Search for the cell housing the specified text and yield its [x, y] center coordinate. 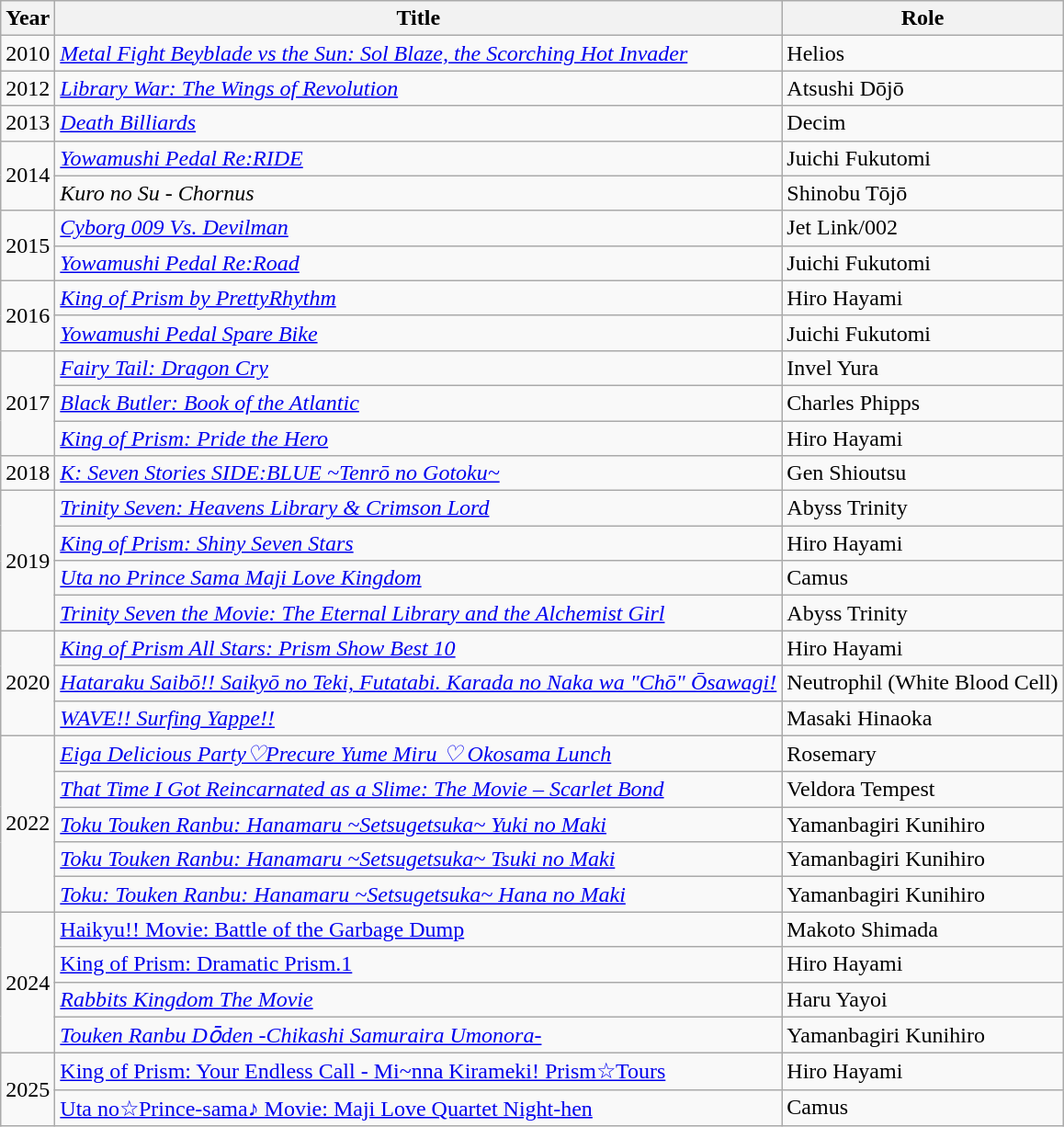
Year [28, 18]
Touken Ranbu Dо̄den -Chikashi Samuraira Umonora- [419, 1035]
Haru Yayoi [923, 999]
2018 [28, 473]
Helios [923, 53]
King of Prism: Your Endless Call - Mi~nna Kirameki! Prism☆Tours [419, 1072]
King of Prism: Pride the Hero [419, 438]
Veldora Tempest [923, 790]
2013 [28, 123]
Masaki Hinaoka [923, 718]
WAVE!! Surfing Yappe!! [419, 718]
Charles Phipps [923, 403]
King of Prism: Dramatic Prism.1 [419, 964]
Uta no Prince Sama Maji Love Kingdom [419, 578]
Title [419, 18]
Haikyu!! Movie: Battle of the Garbage Dump [419, 929]
Decim [923, 123]
Death Billiards [419, 123]
2016 [28, 315]
Yowamushi Pedal Spare Bike [419, 333]
Rosemary [923, 754]
Toku Touken Ranbu: Hanamaru ~Setsugetsuka~ Yuki no Maki [419, 825]
Fairy Tail: Dragon Cry [419, 368]
Trinity Seven the Movie: The Eternal Library and the Alchemist Girl [419, 613]
2024 [28, 983]
Rabbits Kingdom The Movie [419, 999]
2015 [28, 245]
Gen Shioutsu [923, 473]
Makoto Shimada [923, 929]
K: Seven Stories SIDE:BLUE ~Tenrō no Gotoku~ [419, 473]
Trinity Seven: Heavens Library & Crimson Lord [419, 508]
Black Butler: Book of the Atlantic [419, 403]
Cyborg 009 Vs. Devilman [419, 228]
That Time I Got Reincarnated as a Slime: The Movie – Scarlet Bond [419, 790]
Library War: The Wings of Revolution [419, 88]
Toku Touken Ranbu: Hanamaru ~Setsugetsuka~ Tsuki no Maki [419, 859]
Shinobu Tōjō [923, 193]
2020 [28, 683]
Yowamushi Pedal Re:Road [419, 263]
Toku: Touken Ranbu: Hanamaru ~Setsugetsuka~ Hana no Maki [419, 894]
Atsushi Dōjō [923, 88]
2017 [28, 403]
King of Prism: Shiny Seven Stars [419, 543]
Role [923, 18]
2019 [28, 561]
Neutrophil (White Blood Cell) [923, 683]
Eiga Delicious Party♡Precure Yume Miru ♡ Okosama Lunch [419, 754]
Yowamushi Pedal Re:RIDE [419, 158]
Jet Link/002 [923, 228]
2010 [28, 53]
Invel Yura [923, 368]
Hataraku Saibō!! Saikyō no Teki, Futatabi. Karada no Naka wa "Chō" Ōsawagi! [419, 683]
Metal Fight Beyblade vs the Sun: Sol Blaze, the Scorching Hot Invader [419, 53]
2022 [28, 824]
Uta no☆Prince-sama♪ Movie: Maji Love Quartet Night-hen [419, 1108]
2025 [28, 1090]
King of Prism All Stars: Prism Show Best 10 [419, 648]
King of Prism by PrettyRhythm [419, 298]
2012 [28, 88]
2014 [28, 176]
Kuro no Su - Chornus [419, 193]
